Locate the cell with the specified text and output its [x, y] center coordinate. 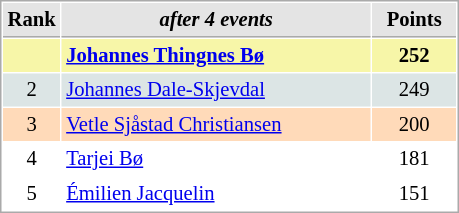
Vetle Sjåstad Christiansen [216, 124]
Johannes Dale-Skjevdal [216, 90]
200 [414, 124]
3 [32, 124]
5 [32, 194]
181 [414, 158]
252 [414, 56]
Rank [32, 20]
151 [414, 194]
after 4 events [216, 20]
4 [32, 158]
Émilien Jacquelin [216, 194]
249 [414, 90]
2 [32, 90]
Points [414, 20]
Tarjei Bø [216, 158]
Johannes Thingnes Bø [216, 56]
